Output the [x, y] coordinate of the center of the cell containing the given text.  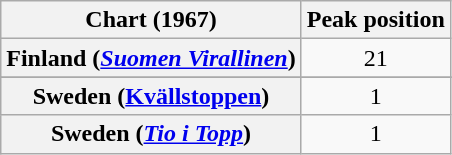
Sweden (Tio i Topp) [151, 134]
Sweden (Kvällstoppen) [151, 96]
Finland (Suomen Virallinen) [151, 58]
Chart (1967) [151, 20]
21 [376, 58]
Peak position [376, 20]
